Pinpoint the cell where the given text exists, returning its (x, y) midpoint coordinate. 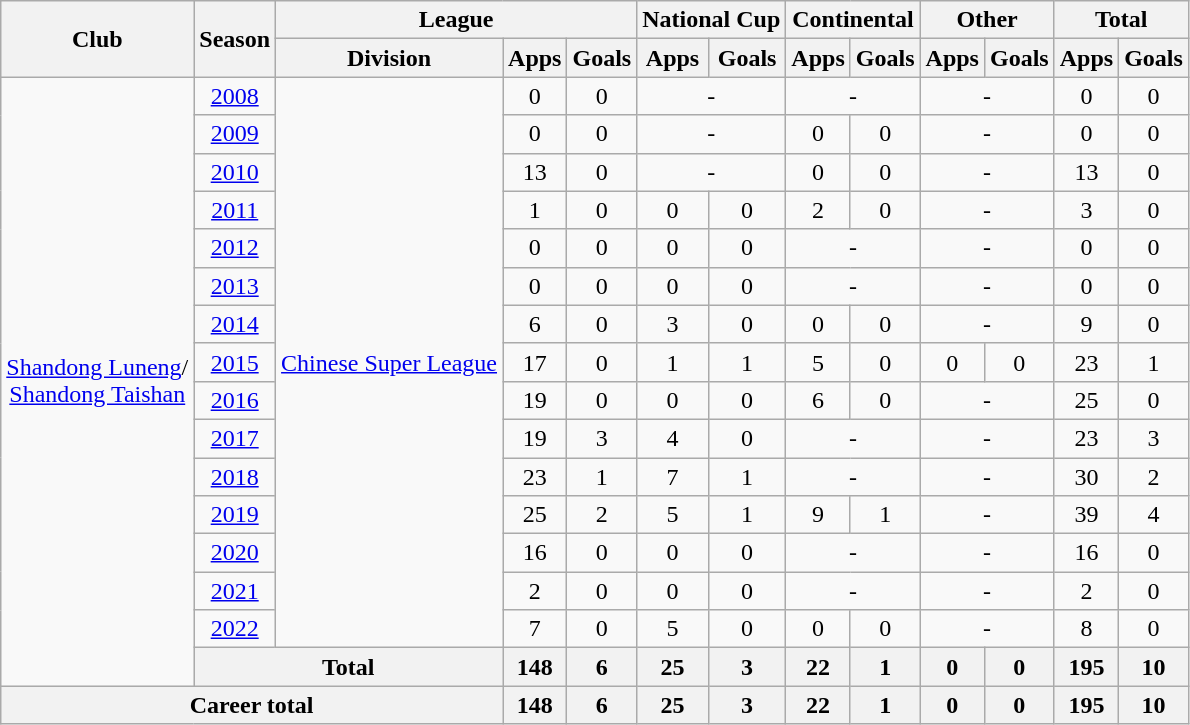
Shandong Luneng/Shandong Taishan (98, 382)
2019 (235, 515)
Club (98, 39)
Other (987, 20)
8 (1086, 629)
39 (1086, 515)
League (456, 20)
Continental (853, 20)
2018 (235, 477)
2021 (235, 591)
2020 (235, 553)
2017 (235, 438)
Career total (252, 705)
Division (390, 58)
2010 (235, 172)
17 (535, 362)
2016 (235, 400)
30 (1086, 477)
2011 (235, 210)
2012 (235, 248)
2008 (235, 96)
2014 (235, 324)
2015 (235, 362)
National Cup (712, 20)
Season (235, 39)
2009 (235, 134)
Chinese Super League (390, 362)
2013 (235, 286)
2022 (235, 629)
